For the text-containing cell, return its midpoint in [x, y] coordinate format. 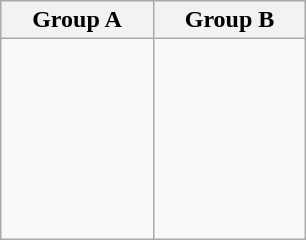
Group A [78, 20]
Group B [230, 20]
